Capture the cell that displays the provided text and extract its [x, y] central coordinate. 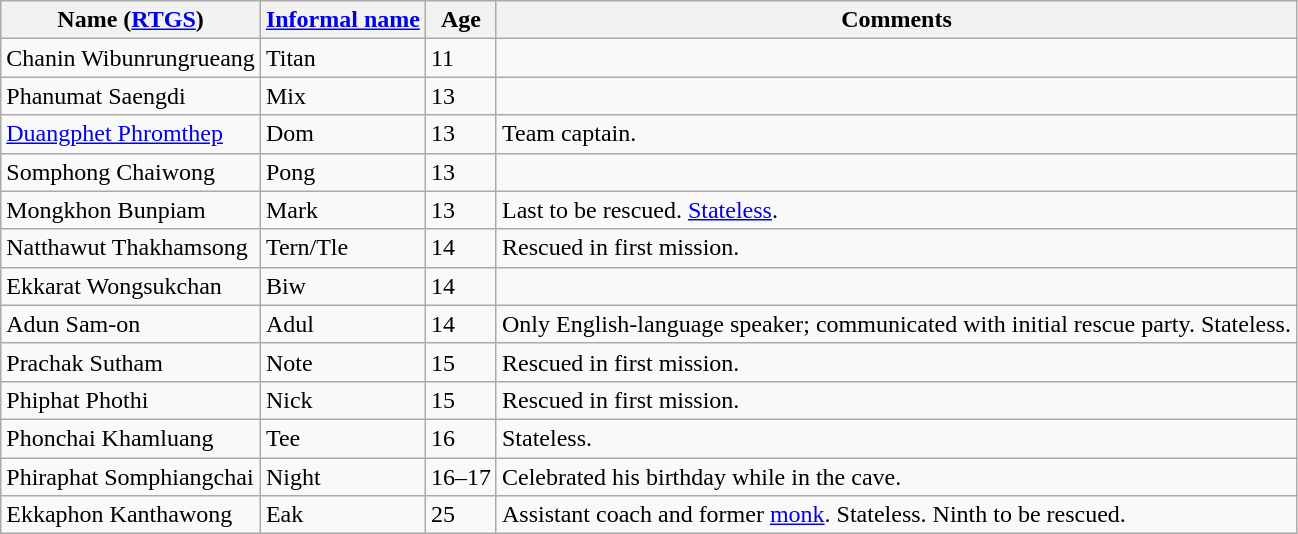
Note [342, 362]
Celebrated his birthday while in the cave. [896, 477]
Mix [342, 96]
Last to be rescued. Stateless. [896, 210]
Assistant coach and former monk. Stateless. Ninth to be rescued. [896, 515]
Mongkhon Bunpiam [131, 210]
Somphong Chaiwong [131, 172]
Chanin Wibunrungrueang [131, 58]
25 [460, 515]
Tern/Tle [342, 248]
Stateless. [896, 438]
Adul [342, 324]
Phonchai Khamluang [131, 438]
Ekkarat Wongsukchan [131, 286]
Ekkaphon Kanthawong [131, 515]
Adun Sam-on [131, 324]
Mark [342, 210]
Eak [342, 515]
Age [460, 20]
Team captain. [896, 134]
Phiraphat Somphiangchai [131, 477]
16–17 [460, 477]
Comments [896, 20]
Dom [342, 134]
Nick [342, 400]
11 [460, 58]
Name (RTGS) [131, 20]
Informal name [342, 20]
Biw [342, 286]
Phiphat Phothi [131, 400]
Night [342, 477]
Natthawut Thakhamsong [131, 248]
Duangphet Phromthep [131, 134]
Pong [342, 172]
Only English-language speaker; communicated with initial rescue party. Stateless. [896, 324]
Prachak Sutham [131, 362]
Tee [342, 438]
Phanumat Saengdi [131, 96]
16 [460, 438]
Titan [342, 58]
